Return [X, Y] of the center of cell containing provided text 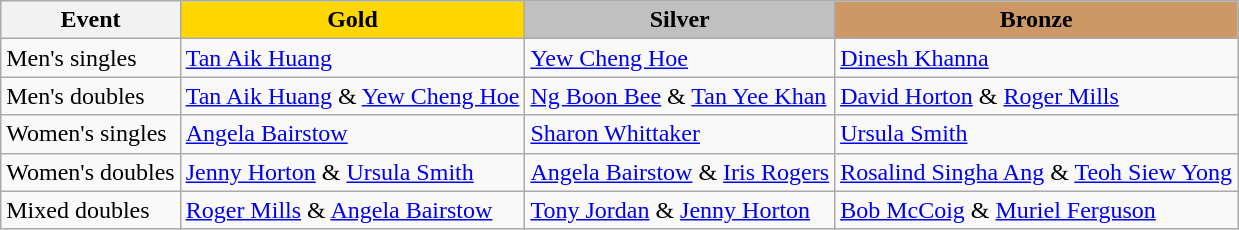
Silver [680, 20]
Rosalind Singha Ang & Teoh Siew Yong [1036, 172]
Gold [352, 20]
Women's doubles [90, 172]
Men's doubles [90, 96]
Angela Bairstow & Iris Rogers [680, 172]
Tan Aik Huang [352, 58]
Ng Boon Bee & Tan Yee Khan [680, 96]
Event [90, 20]
Tony Jordan & Jenny Horton [680, 210]
Tan Aik Huang & Yew Cheng Hoe [352, 96]
Sharon Whittaker [680, 134]
Bronze [1036, 20]
David Horton & Roger Mills [1036, 96]
Yew Cheng Hoe [680, 58]
Roger Mills & Angela Bairstow [352, 210]
Mixed doubles [90, 210]
Jenny Horton & Ursula Smith [352, 172]
Bob McCoig & Muriel Ferguson [1036, 210]
Ursula Smith [1036, 134]
Men's singles [90, 58]
Dinesh Khanna [1036, 58]
Women's singles [90, 134]
Angela Bairstow [352, 134]
